For the text-containing cell, return its midpoint in [x, y] coordinate format. 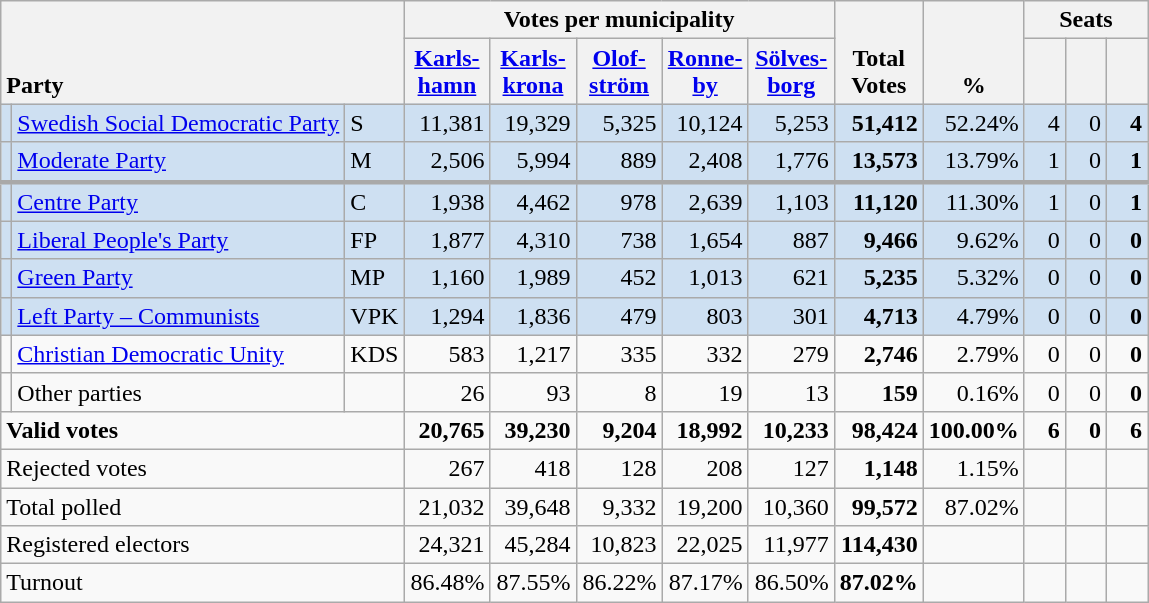
20,765 [447, 430]
51,412 [878, 123]
19 [705, 392]
1,160 [447, 278]
Registered electors [202, 545]
2,746 [878, 354]
22,025 [705, 545]
418 [533, 468]
1,776 [791, 162]
19,200 [705, 507]
2,639 [705, 202]
9,332 [619, 507]
11,381 [447, 123]
18,992 [705, 430]
19,329 [533, 123]
Party [202, 52]
26 [447, 392]
452 [619, 278]
621 [791, 278]
Karls- krona [533, 72]
978 [619, 202]
803 [705, 316]
5,235 [878, 278]
Moderate Party [178, 162]
86.48% [447, 583]
98,424 [878, 430]
4,310 [533, 240]
Green Party [178, 278]
86.22% [619, 583]
% [974, 52]
332 [705, 354]
5,253 [791, 123]
1,989 [533, 278]
11,977 [791, 545]
9,466 [878, 240]
13,573 [878, 162]
4.79% [974, 316]
Christian Democratic Unity [178, 354]
127 [791, 468]
738 [619, 240]
MP [374, 278]
Votes per municipality [619, 20]
93 [533, 392]
1,294 [447, 316]
9,204 [619, 430]
8 [619, 392]
114,430 [878, 545]
52.24% [974, 123]
13.79% [974, 162]
10,360 [791, 507]
1,836 [533, 316]
87.17% [705, 583]
C [374, 202]
Total polled [202, 507]
1,103 [791, 202]
39,648 [533, 507]
Turnout [202, 583]
Centre Party [178, 202]
1,654 [705, 240]
10,124 [705, 123]
1,217 [533, 354]
583 [447, 354]
13 [791, 392]
Olof- ström [619, 72]
1,013 [705, 278]
128 [619, 468]
Rejected votes [202, 468]
11.30% [974, 202]
21,032 [447, 507]
159 [878, 392]
301 [791, 316]
Liberal People's Party [178, 240]
10,823 [619, 545]
5,325 [619, 123]
Total Votes [878, 52]
10,233 [791, 430]
S [374, 123]
479 [619, 316]
335 [619, 354]
Left Party – Communists [178, 316]
100.00% [974, 430]
267 [447, 468]
39,230 [533, 430]
24,321 [447, 545]
1.15% [974, 468]
4,713 [878, 316]
45,284 [533, 545]
86.50% [791, 583]
Ronne- by [705, 72]
M [374, 162]
9.62% [974, 240]
Other parties [178, 392]
4,462 [533, 202]
87.55% [533, 583]
Karls- hamn [447, 72]
Valid votes [202, 430]
1,938 [447, 202]
FP [374, 240]
Sölves- borg [791, 72]
11,120 [878, 202]
1,877 [447, 240]
5,994 [533, 162]
1,148 [878, 468]
2,408 [705, 162]
279 [791, 354]
99,572 [878, 507]
5.32% [974, 278]
2.79% [974, 354]
887 [791, 240]
2,506 [447, 162]
VPK [374, 316]
KDS [374, 354]
208 [705, 468]
Seats [1086, 20]
889 [619, 162]
Swedish Social Democratic Party [178, 123]
0.16% [974, 392]
